Determine the (x, y) coordinate at the center of the cell enclosing the given text.  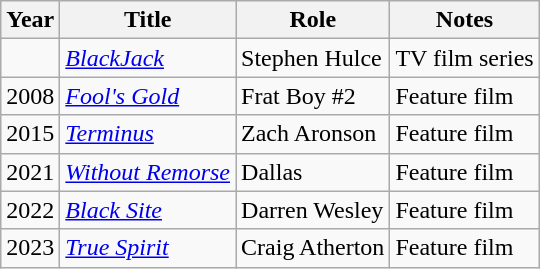
Notes (464, 20)
Black Site (148, 210)
Year (30, 20)
2008 (30, 96)
Frat Boy #2 (313, 96)
Fool's Gold (148, 96)
2022 (30, 210)
Dallas (313, 172)
Zach Aronson (313, 134)
2021 (30, 172)
Darren Wesley (313, 210)
Title (148, 20)
True Spirit (148, 248)
Role (313, 20)
2015 (30, 134)
BlackJack (148, 58)
Without Remorse (148, 172)
Stephen Hulce (313, 58)
2023 (30, 248)
TV film series (464, 58)
Craig Atherton (313, 248)
Terminus (148, 134)
